Find where the given text appears and provide that cell's center as [X, Y] coordinate. 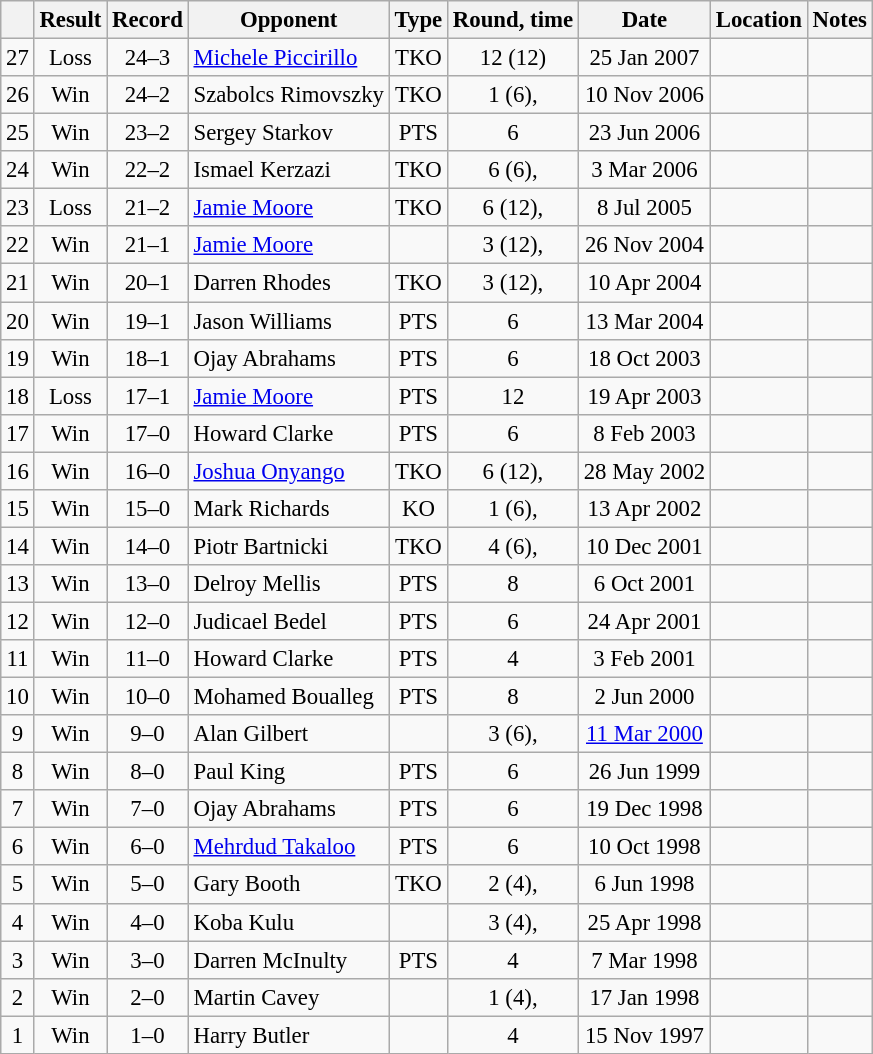
Darren McInulty [288, 960]
13 Mar 2004 [644, 321]
12–0 [148, 621]
3 [18, 960]
17 Jan 1998 [644, 997]
10–0 [148, 697]
6–0 [148, 847]
Record [148, 20]
16–0 [148, 471]
7–0 [148, 809]
Mark Richards [288, 509]
28 May 2002 [644, 471]
Date [644, 20]
11 Mar 2000 [644, 734]
21–2 [148, 208]
6 Oct 2001 [644, 584]
12 (12) [514, 58]
KO [418, 509]
2–0 [148, 997]
5 [18, 885]
11–0 [148, 659]
26 Nov 2004 [644, 245]
4 (6), [514, 546]
17–0 [148, 433]
11 [18, 659]
21 [18, 283]
13 [18, 584]
3 Feb 2001 [644, 659]
9 [18, 734]
22–2 [148, 170]
Koba Kulu [288, 922]
Location [758, 20]
Alan Gilbert [288, 734]
10 Nov 2006 [644, 95]
3 (4), [514, 922]
1 (4), [514, 997]
14–0 [148, 546]
20–1 [148, 283]
1 [18, 1035]
Round, time [514, 20]
8 Jul 2005 [644, 208]
3 (6), [514, 734]
26 [18, 95]
19 Dec 1998 [644, 809]
8 Feb 2003 [644, 433]
17–1 [148, 396]
6 Jun 1998 [644, 885]
13 Apr 2002 [644, 509]
Martin Cavey [288, 997]
1–0 [148, 1035]
20 [18, 321]
23 Jun 2006 [644, 133]
23–2 [148, 133]
10 [18, 697]
3 Mar 2006 [644, 170]
2 [18, 997]
27 [18, 58]
Gary Booth [288, 885]
19 [18, 358]
21–1 [148, 245]
Jason Williams [288, 321]
10 Dec 2001 [644, 546]
23 [18, 208]
18 Oct 2003 [644, 358]
25 Apr 1998 [644, 922]
3–0 [148, 960]
7 Mar 1998 [644, 960]
Notes [840, 20]
Judicael Bedel [288, 621]
Sergey Starkov [288, 133]
2 Jun 2000 [644, 697]
26 Jun 1999 [644, 772]
Joshua Onyango [288, 471]
15 [18, 509]
24–2 [148, 95]
Delroy Mellis [288, 584]
22 [18, 245]
Michele Piccirillo [288, 58]
24 [18, 170]
Harry Butler [288, 1035]
19 Apr 2003 [644, 396]
Type [418, 20]
18–1 [148, 358]
Piotr Bartnicki [288, 546]
25 [18, 133]
2 (4), [514, 885]
9–0 [148, 734]
14 [18, 546]
Ismael Kerzazi [288, 170]
18 [18, 396]
24 Apr 2001 [644, 621]
6 (6), [514, 170]
7 [18, 809]
Opponent [288, 20]
25 Jan 2007 [644, 58]
13–0 [148, 584]
Darren Rhodes [288, 283]
5–0 [148, 885]
4–0 [148, 922]
Mehrdud Takaloo [288, 847]
8–0 [148, 772]
16 [18, 471]
Mohamed Boualleg [288, 697]
15 Nov 1997 [644, 1035]
17 [18, 433]
Paul King [288, 772]
24–3 [148, 58]
10 Oct 1998 [644, 847]
10 Apr 2004 [644, 283]
Result [70, 20]
Szabolcs Rimovszky [288, 95]
15–0 [148, 509]
19–1 [148, 321]
